For the text-containing cell, return its midpoint in [x, y] coordinate format. 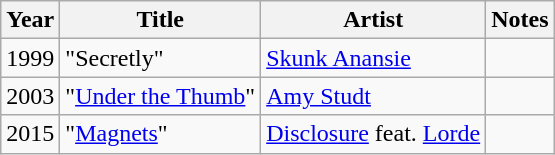
Skunk Anansie [374, 58]
Disclosure feat. Lorde [374, 134]
"Magnets" [160, 134]
"Under the Thumb" [160, 96]
"Secretly" [160, 58]
1999 [30, 58]
2015 [30, 134]
Title [160, 20]
Year [30, 20]
2003 [30, 96]
Notes [520, 20]
Amy Studt [374, 96]
Artist [374, 20]
